Determine the (x, y) coordinate at the center of the cell enclosing the given text.  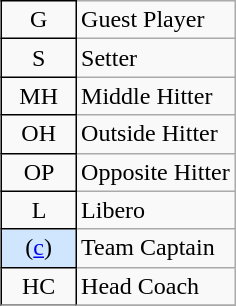
Middle Hitter (156, 96)
OH (39, 134)
Opposite Hitter (156, 172)
Head Coach (156, 286)
L (39, 210)
MH (39, 96)
(c) (39, 248)
Guest Player (156, 20)
OP (39, 172)
HC (39, 286)
G (39, 20)
Setter (156, 58)
S (39, 58)
Team Captain (156, 248)
Outside Hitter (156, 134)
Libero (156, 210)
